Determine the [x, y] coordinate at the center of the cell enclosing the given text.  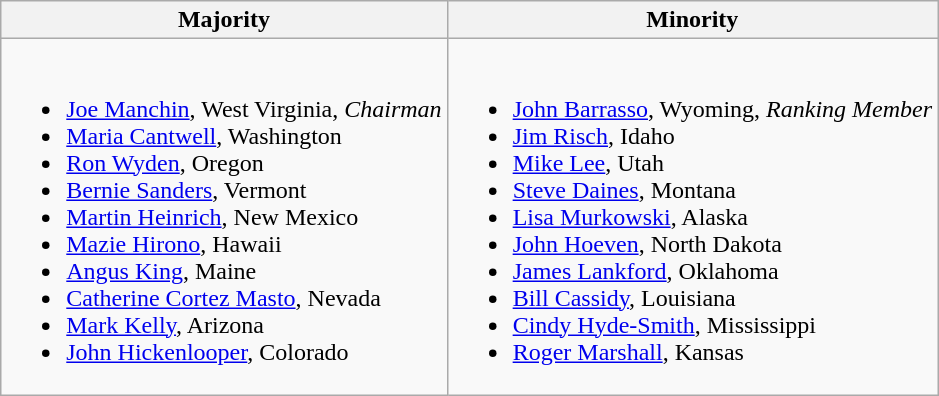
Majority [224, 20]
Minority [692, 20]
